Provide the (X, Y) coordinate of the cell's center where the given text is located.  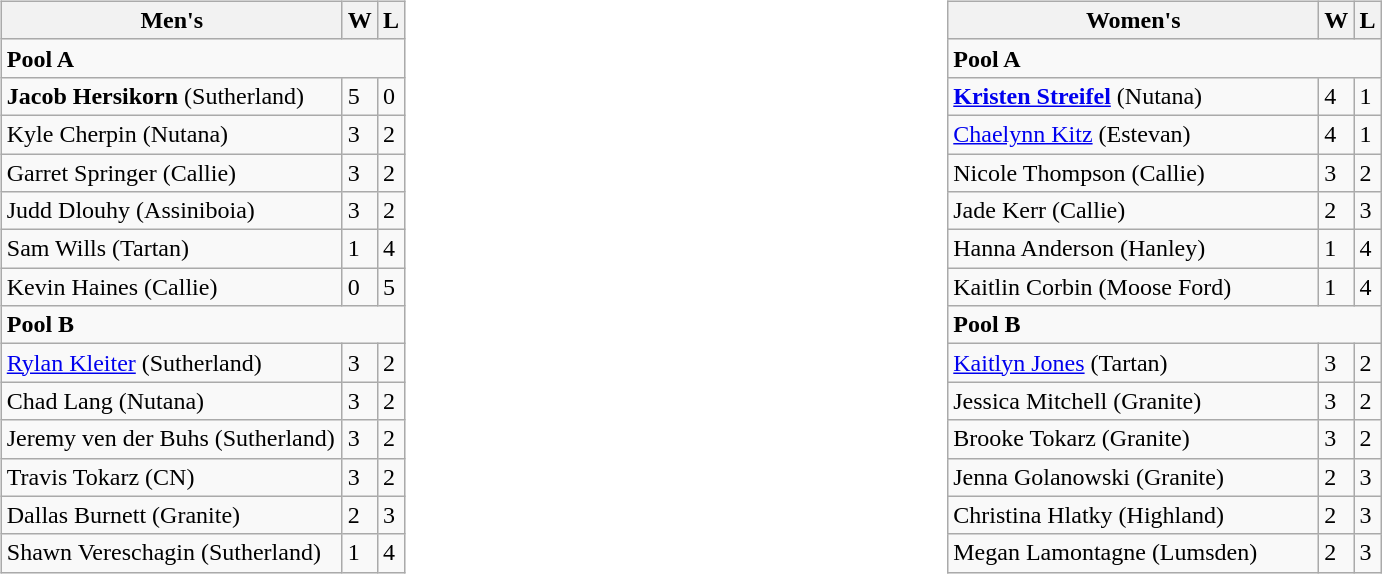
Chaelynn Kitz (Estevan) (1134, 134)
Chad Lang (Nutana) (172, 401)
Travis Tokarz (CN) (172, 477)
Kristen Streifel (Nutana) (1134, 96)
Hanna Anderson (Hanley) (1134, 249)
Sam Wills (Tartan) (172, 249)
Dallas Burnett (Granite) (172, 515)
Jeremy ven der Buhs (Sutherland) (172, 439)
Christina Hlatky (Highland) (1134, 515)
Rylan Kleiter (Sutherland) (172, 363)
Kaitlyn Jones (Tartan) (1134, 363)
Brooke Tokarz (Granite) (1134, 439)
Kyle Cherpin (Nutana) (172, 134)
Judd Dlouhy (Assiniboia) (172, 211)
Jacob Hersikorn (Sutherland) (172, 96)
Megan Lamontagne (Lumsden) (1134, 553)
Kaitlin Corbin (Moose Ford) (1134, 287)
Nicole Thompson (Callie) (1134, 173)
Garret Springer (Callie) (172, 173)
Kevin Haines (Callie) (172, 287)
Men's (172, 20)
Jessica Mitchell (Granite) (1134, 401)
Shawn Vereschagin (Sutherland) (172, 553)
Jade Kerr (Callie) (1134, 211)
Women's (1134, 20)
Jenna Golanowski (Granite) (1134, 477)
